Capture the cell that displays the provided text and extract its (X, Y) central coordinate. 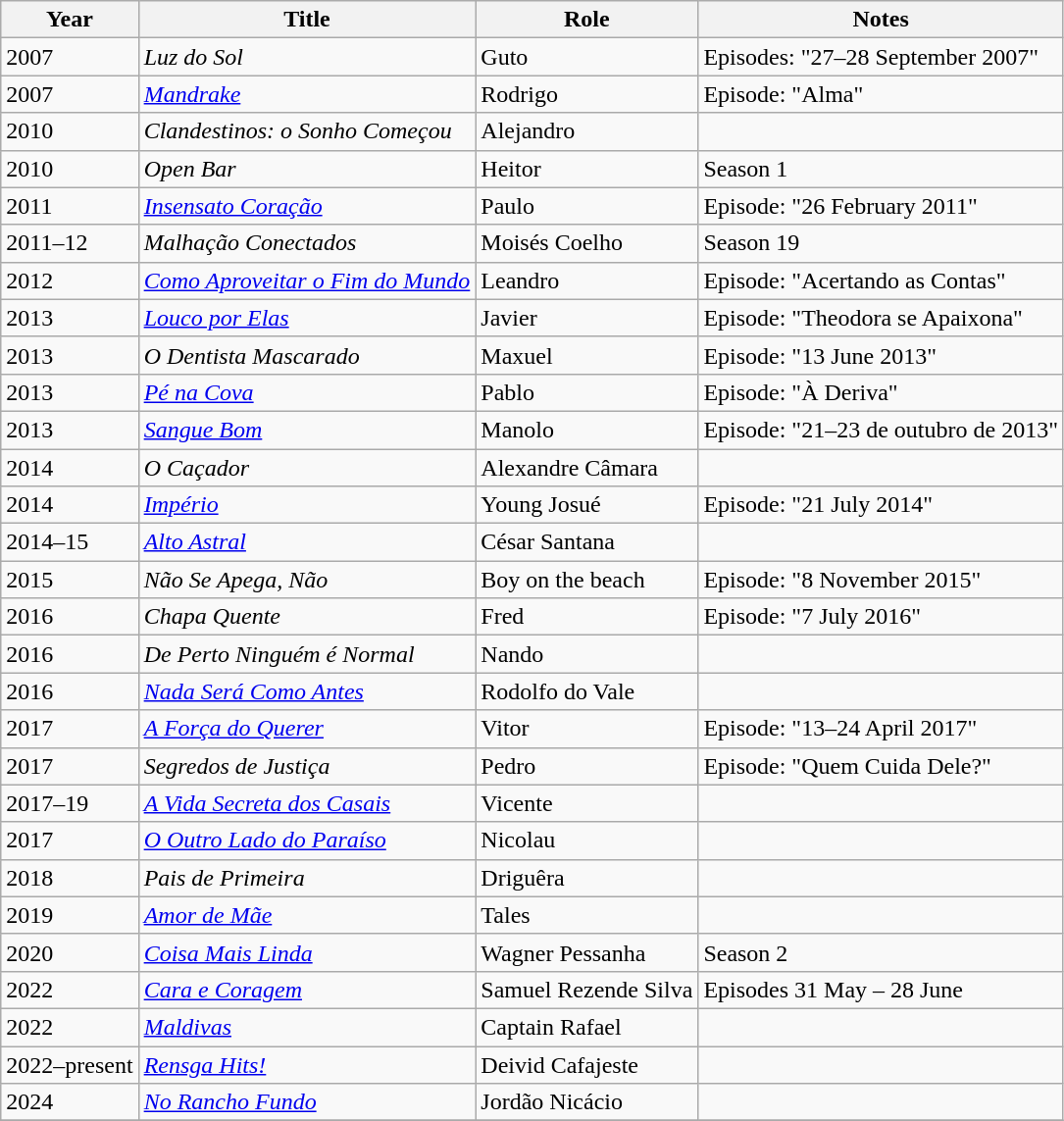
Alto Astral (307, 542)
Paulo (586, 206)
Alexandre Câmara (586, 468)
Sangue Bom (307, 430)
2011 (70, 206)
Pé na Cova (307, 392)
Alejandro (586, 131)
Império (307, 505)
Episodes 31 May – 28 June (881, 990)
Nicolau (586, 841)
2017–19 (70, 803)
Episodes: "27–28 September 2007" (881, 57)
Insensato Coração (307, 206)
Maldivas (307, 1027)
Episode: "8 November 2015" (881, 580)
Episode: "13 June 2013" (881, 355)
Young Josué (586, 505)
Moisés Coelho (586, 243)
2018 (70, 878)
Episode: "Alma" (881, 94)
Guto (586, 57)
Vitor (586, 729)
Luz do Sol (307, 57)
2020 (70, 952)
Nando (586, 654)
Title (307, 20)
Tales (586, 915)
Manolo (586, 430)
Season 1 (881, 169)
O Outro Lado do Paraíso (307, 841)
César Santana (586, 542)
Rensga Hits! (307, 1064)
Driguêra (586, 878)
Samuel Rezende Silva (586, 990)
Episode: "26 February 2011" (881, 206)
Segredos de Justiça (307, 766)
A Vida Secreta dos Casais (307, 803)
Episode: "Acertando as Contas" (881, 280)
Não Se Apega, Não (307, 580)
O Caçador (307, 468)
Fred (586, 617)
Mandrake (307, 94)
Louco por Elas (307, 318)
2019 (70, 915)
Episode: "7 July 2016" (881, 617)
Pedro (586, 766)
Cara e Coragem (307, 990)
Episode: "21–23 de outubro de 2013" (881, 430)
Vicente (586, 803)
Episode: "13–24 April 2017" (881, 729)
Episode: "À Deriva" (881, 392)
Pablo (586, 392)
2014–15 (70, 542)
Malhação Conectados (307, 243)
Maxuel (586, 355)
Season 19 (881, 243)
De Perto Ninguém é Normal (307, 654)
Pais de Primeira (307, 878)
Nada Será Como Antes (307, 691)
2022–present (70, 1064)
Clandestinos: o Sonho Começou (307, 131)
Leandro (586, 280)
Deivid Cafajeste (586, 1064)
Episode: "Quem Cuida Dele?" (881, 766)
Open Bar (307, 169)
Javier (586, 318)
Como Aproveitar o Fim do Mundo (307, 280)
Captain Rafael (586, 1027)
O Dentista Mascarado (307, 355)
2024 (70, 1102)
No Rancho Fundo (307, 1102)
Rodolfo do Vale (586, 691)
Episode: "21 July 2014" (881, 505)
Boy on the beach (586, 580)
Wagner Pessanha (586, 952)
Notes (881, 20)
Episode: "Theodora se Apaixona" (881, 318)
Season 2 (881, 952)
Year (70, 20)
Rodrigo (586, 94)
2015 (70, 580)
Jordão Nicácio (586, 1102)
Chapa Quente (307, 617)
2012 (70, 280)
Coisa Mais Linda (307, 952)
A Força do Querer (307, 729)
Heitor (586, 169)
Role (586, 20)
Amor de Mãe (307, 915)
2011–12 (70, 243)
